Locate the cell with the specified text and output its (X, Y) center coordinate. 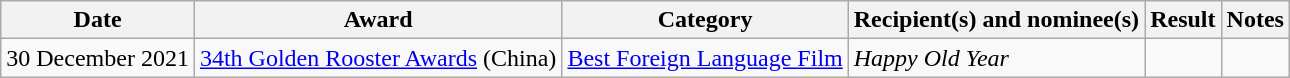
Notes (1255, 20)
Date (98, 20)
30 December 2021 (98, 58)
Happy Old Year (996, 58)
34th Golden Rooster Awards (China) (378, 58)
Category (705, 20)
Recipient(s) and nominee(s) (996, 20)
Award (378, 20)
Result (1183, 20)
Best Foreign Language Film (705, 58)
